Return (X, Y) of the center of cell containing provided text 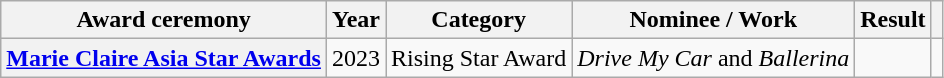
Nominee / Work (714, 20)
Rising Star Award (479, 58)
Category (479, 20)
Result (893, 20)
Year (356, 20)
Drive My Car and Ballerina (714, 58)
2023 (356, 58)
Marie Claire Asia Star Awards (164, 58)
Award ceremony (164, 20)
